Capture the cell that displays the provided text and extract its [X, Y] central coordinate. 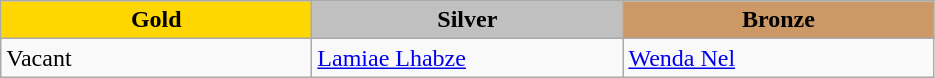
Vacant [156, 58]
Wenda Nel [778, 58]
Gold [156, 20]
Silver [468, 20]
Bronze [778, 20]
Lamiae Lhabze [468, 58]
